For the text-containing cell, return its midpoint in [x, y] coordinate format. 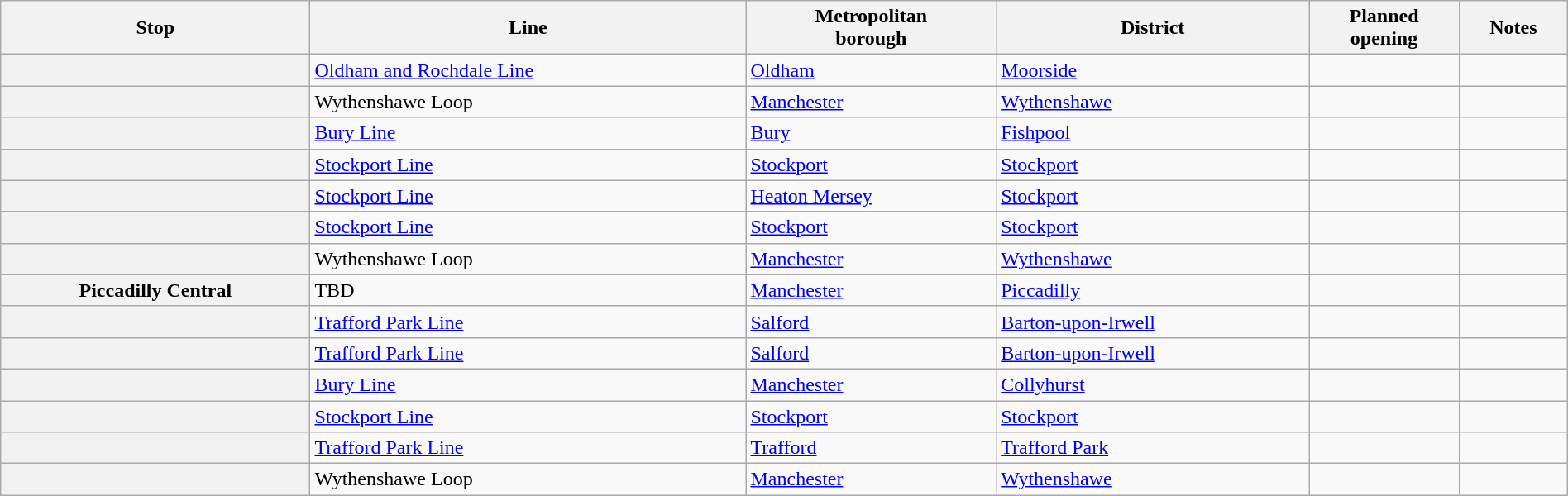
Piccadilly Central [155, 290]
District [1153, 28]
Bury [872, 133]
Collyhurst [1153, 384]
Trafford [872, 448]
Plannedopening [1384, 28]
Notes [1513, 28]
Trafford Park [1153, 448]
Heaton Mersey [872, 196]
TBD [528, 290]
Fishpool [1153, 133]
Line [528, 28]
Piccadilly [1153, 290]
Moorside [1153, 70]
Metropolitanborough [872, 28]
Oldham [872, 70]
Oldham and Rochdale Line [528, 70]
Stop [155, 28]
